Provide the [X, Y] coordinate of the cell's center where the given text is located.  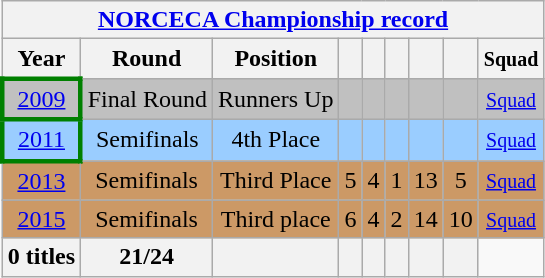
Round [147, 59]
21/24 [147, 257]
14 [426, 219]
2009 [41, 98]
Third place [276, 219]
0 titles [41, 257]
2011 [41, 140]
10 [460, 219]
Runners Up [276, 98]
6 [350, 219]
Third Place [276, 180]
Year [41, 59]
Final Round [147, 98]
13 [426, 180]
1 [396, 180]
2013 [41, 180]
NORCECA Championship record [273, 20]
2 [396, 219]
Position [276, 59]
4th Place [276, 140]
2015 [41, 219]
